Determine the (X, Y) coordinate at the center of the cell enclosing the given text.  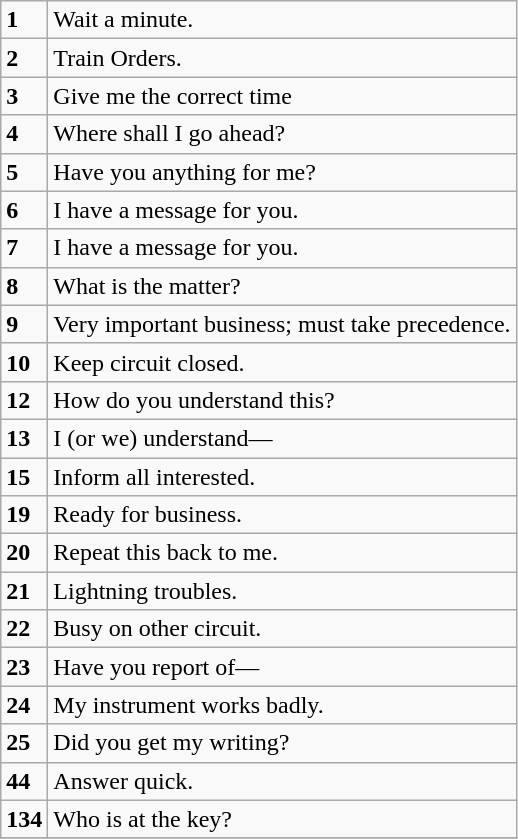
Ready for business. (282, 515)
Who is at the key? (282, 819)
My instrument works badly. (282, 705)
13 (24, 438)
Answer quick. (282, 781)
What is the matter? (282, 286)
Have you report of— (282, 667)
Keep circuit closed. (282, 362)
Inform all interested. (282, 477)
134 (24, 819)
9 (24, 324)
19 (24, 515)
How do you understand this? (282, 400)
21 (24, 591)
6 (24, 210)
3 (24, 96)
44 (24, 781)
1 (24, 20)
5 (24, 172)
Lightning troubles. (282, 591)
10 (24, 362)
Wait a minute. (282, 20)
7 (24, 248)
Train Orders. (282, 58)
24 (24, 705)
Where shall I go ahead? (282, 134)
20 (24, 553)
23 (24, 667)
2 (24, 58)
Busy on other circuit. (282, 629)
4 (24, 134)
12 (24, 400)
Repeat this back to me. (282, 553)
8 (24, 286)
Very important business; must take precedence. (282, 324)
22 (24, 629)
Have you anything for me? (282, 172)
15 (24, 477)
25 (24, 743)
I (or we) understand— (282, 438)
Did you get my writing? (282, 743)
Give me the correct time (282, 96)
